Capture the cell that displays the provided text and extract its (x, y) central coordinate. 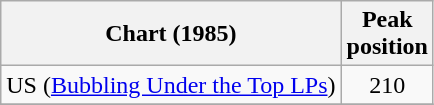
Peakposition (387, 34)
210 (387, 85)
US (Bubbling Under the Top LPs) (171, 85)
Chart (1985) (171, 34)
